Detect which cell encompasses the target text, then output its [x, y] center coordinate. 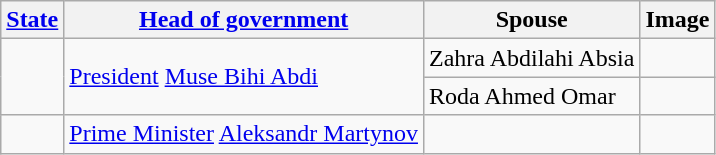
Roda Ahmed Omar [531, 96]
State [32, 20]
Prime Minister Aleksandr Martynov [244, 134]
Image [678, 20]
Spouse [531, 20]
Head of government [244, 20]
President Muse Bihi Abdi [244, 77]
Zahra Abdilahi Absia [531, 58]
